Detect which cell encompasses the target text, then output its [x, y] center coordinate. 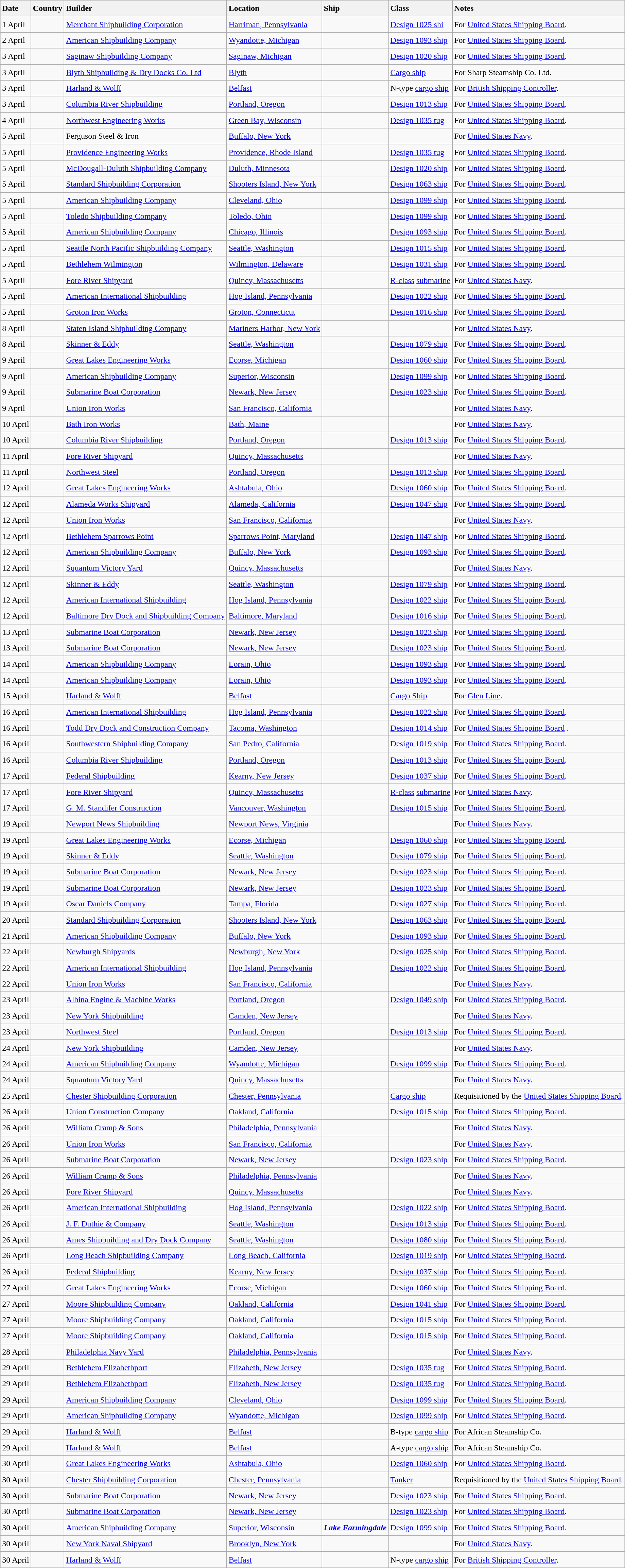
Providence, Rhode Island [274, 152]
Philadelphia Navy Yard [145, 1352]
Design 1014 ship [420, 728]
4 April [16, 120]
Albina Engine & Machine Works [145, 1000]
Design 1049 ship [420, 1000]
Vancouver, Washington [274, 808]
1 April [16, 24]
Baltimore, Maryland [274, 616]
New York Naval Shipyard [145, 1544]
Green Bay, Wisconsin [274, 120]
Class [420, 8]
25 April [16, 1096]
Todd Dry Dock and Construction Company [145, 728]
Bethlehem Sparrows Point [145, 536]
Merchant Shipbuilding Corporation [145, 24]
Providence Engineering Works [145, 152]
Newport News Shipbuilding [145, 824]
Country [48, 8]
Alameda, California [274, 504]
Oscar Daniels Company [145, 904]
Saginaw Shipbuilding Company [145, 56]
Design 1025 shi [420, 24]
Newport News, Virginia [274, 824]
20 April [16, 920]
28 April [16, 1352]
Toledo, Ohio [274, 216]
G. M. Standifer Construction [145, 808]
Seattle North Pacific Shipbuilding Company [145, 248]
Tanker [420, 1480]
2 April [16, 40]
Newburgh Shipyards [145, 952]
B-type cargo ship [420, 1431]
Harriman, Pennsylvania [274, 24]
Design 1031 ship [420, 264]
Ship [355, 8]
Baltimore Dry Dock and Shipbuilding Company [145, 616]
Duluth, Minnesota [274, 168]
Groton Iron Works [145, 312]
For Glen Line. [539, 696]
Ferguson Steel & Iron [145, 136]
McDougall-Duluth Shipbuilding Company [145, 168]
Groton, Connecticut [274, 312]
Location [274, 8]
Design 1027 ship [420, 904]
Notes [539, 8]
Sparrows Point, Maryland [274, 536]
Alameda Works Shipyard [145, 504]
Toledo Shipbuilding Company [145, 216]
Wilmington, Delaware [274, 264]
Tacoma, Washington [274, 728]
Saginaw, Michigan [274, 56]
Bath Iron Works [145, 424]
A-type cargo ship [420, 1448]
Ames Shipbuilding and Dry Dock Company [145, 1240]
Cargo Ship [420, 696]
Union Construction Company [145, 1112]
Lake Farmingdale [355, 1528]
Southwestern Shipbuilding Company [145, 744]
Blyth Shipbuilding & Dry Docks Co. Ltd [145, 72]
Design 1080 ship [420, 1240]
Long Beach, California [274, 1256]
Mariners Harbor, New York [274, 328]
For Sharp Steamship Co. Ltd. [539, 72]
J. F. Duthie & Company [145, 1224]
Bethlehem Wilmington [145, 264]
Newburgh, New York [274, 952]
Bath, Maine [274, 424]
15 April [16, 696]
Chicago, Illinois [274, 232]
Design 1041 ship [420, 1304]
Design 1025 ship [420, 952]
Tampa, Florida [274, 904]
Brooklyn, New York [274, 1544]
Long Beach Shipbuilding Company [145, 1256]
For United States Shipping Board . [539, 728]
21 April [16, 936]
Staten Island Shipbuilding Company [145, 328]
Blyth [274, 72]
Builder [145, 8]
Date [16, 8]
San Pedro, California [274, 744]
Northwest Engineering Works [145, 120]
